Return [X, Y] of the center of cell containing provided text 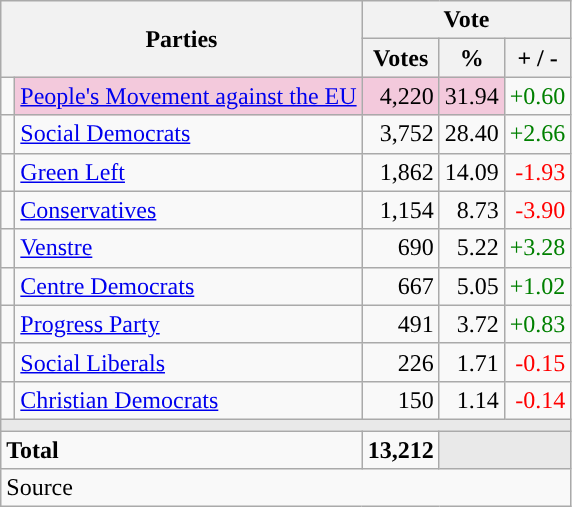
3,752 [400, 134]
31.94 [472, 96]
5.22 [472, 248]
Green Left [188, 172]
Venstre [188, 248]
+3.28 [538, 248]
-0.14 [538, 400]
Christian Democrats [188, 400]
+ / - [538, 58]
14.09 [472, 172]
+0.83 [538, 324]
690 [400, 248]
-1.93 [538, 172]
+2.66 [538, 134]
667 [400, 286]
491 [400, 324]
28.40 [472, 134]
5.05 [472, 286]
1,154 [400, 210]
13,212 [400, 449]
People's Movement against the EU [188, 96]
Social Democrats [188, 134]
Vote [466, 20]
1.14 [472, 400]
Votes [400, 58]
3.72 [472, 324]
Conservatives [188, 210]
Social Liberals [188, 362]
150 [400, 400]
1,862 [400, 172]
-3.90 [538, 210]
-0.15 [538, 362]
4,220 [400, 96]
Source [286, 488]
+1.02 [538, 286]
% [472, 58]
Parties [182, 39]
+0.60 [538, 96]
226 [400, 362]
Progress Party [188, 324]
Total [182, 449]
Centre Democrats [188, 286]
1.71 [472, 362]
8.73 [472, 210]
